Search for the cell housing the specified text and yield its (X, Y) center coordinate. 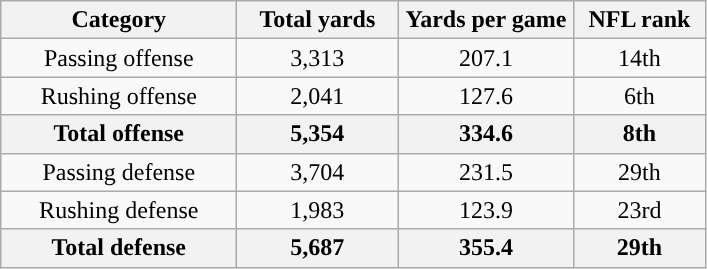
231.5 (486, 172)
14th (640, 58)
127.6 (486, 96)
Yards per game (486, 20)
Total offense (119, 134)
334.6 (486, 134)
2,041 (318, 96)
5,354 (318, 134)
3,313 (318, 58)
3,704 (318, 172)
123.9 (486, 210)
NFL rank (640, 20)
355.4 (486, 248)
1,983 (318, 210)
Rushing defense (119, 210)
6th (640, 96)
Total yards (318, 20)
8th (640, 134)
207.1 (486, 58)
Passing defense (119, 172)
Passing offense (119, 58)
5,687 (318, 248)
Total defense (119, 248)
Rushing offense (119, 96)
Category (119, 20)
23rd (640, 210)
